From the cell containing the given text, extract its center point as (x, y) coordinate. 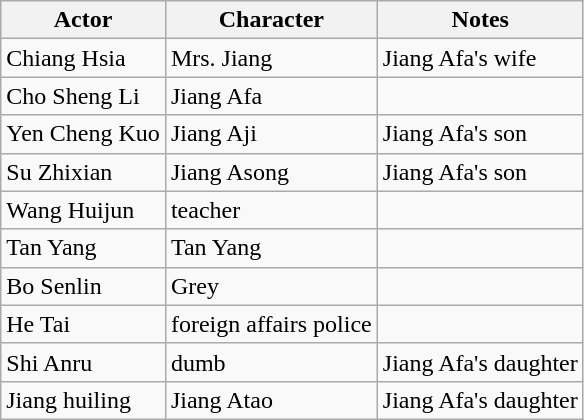
Jiang Afa's wife (480, 58)
Yen Cheng Kuo (84, 134)
Jiang Aji (271, 134)
Chiang Hsia (84, 58)
Shi Anru (84, 362)
Bo Senlin (84, 286)
Mrs. Jiang (271, 58)
He Tai (84, 324)
Grey (271, 286)
Jiang Asong (271, 172)
Su Zhixian (84, 172)
Cho Sheng Li (84, 96)
Notes (480, 20)
Jiang Atao (271, 400)
dumb (271, 362)
foreign affairs police (271, 324)
Jiang Afa (271, 96)
teacher (271, 210)
Jiang huiling (84, 400)
Character (271, 20)
Wang Huijun (84, 210)
Actor (84, 20)
